Return the [x, y] coordinate for the center point of the cell that contains the specified text.  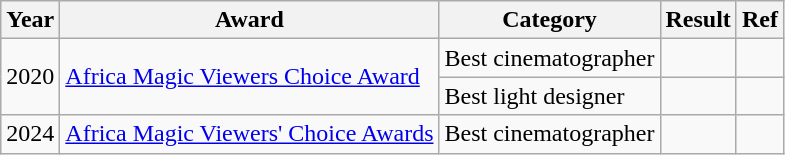
Best light designer [550, 96]
Africa Magic Viewers Choice Award [250, 77]
Ref [760, 20]
Award [250, 20]
Year [30, 20]
Category [550, 20]
Result [698, 20]
2020 [30, 77]
2024 [30, 134]
Africa Magic Viewers' Choice Awards [250, 134]
